Locate the cell with the specified text and output its [X, Y] center coordinate. 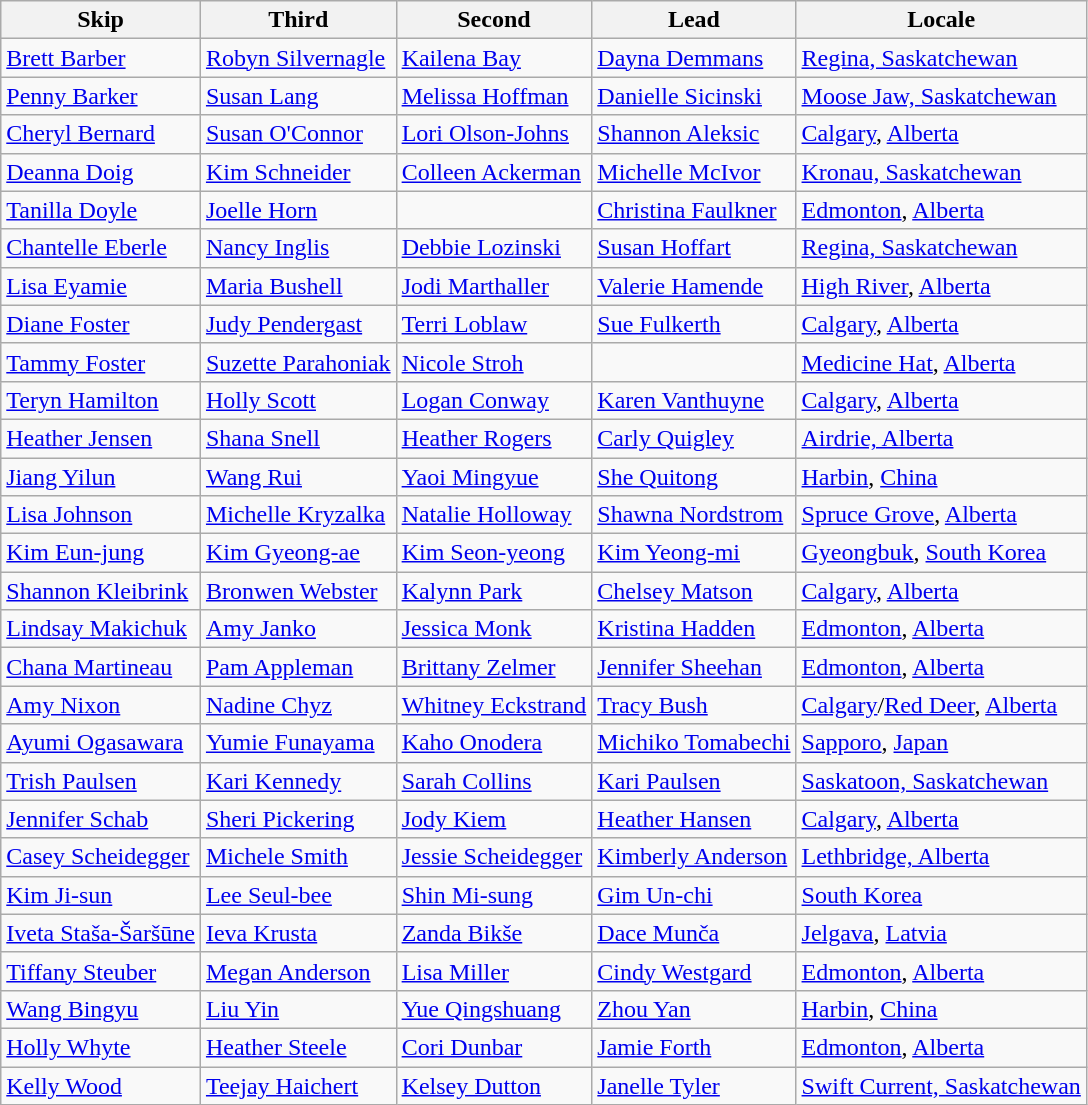
Cheryl Bernard [101, 134]
Teejay Haichert [298, 1085]
Tracy Bush [694, 705]
Kari Paulsen [694, 781]
Zanda Bikše [494, 933]
Logan Conway [494, 400]
Natalie Holloway [494, 515]
Kari Kennedy [298, 781]
Jelgava, Latvia [941, 933]
Danielle Sicinski [694, 96]
Kailena Bay [494, 58]
Jiang Yilun [101, 477]
Spruce Grove, Alberta [941, 515]
Moose Jaw, Saskatchewan [941, 96]
Penny Barker [101, 96]
Brett Barber [101, 58]
South Korea [941, 895]
Sarah Collins [494, 781]
Amy Nixon [101, 705]
Valerie Hamende [694, 286]
Tiffany Steuber [101, 971]
Kimberly Anderson [694, 857]
Jessica Monk [494, 629]
Kronau, Saskatchewan [941, 172]
Janelle Tyler [694, 1085]
Nadine Chyz [298, 705]
Heather Steele [298, 1047]
Holly Scott [298, 400]
Jody Kiem [494, 819]
Kelly Wood [101, 1085]
Whitney Eckstrand [494, 705]
Lori Olson-Johns [494, 134]
Kristina Hadden [694, 629]
Wang Bingyu [101, 1009]
Jennifer Schab [101, 819]
Kim Ji-sun [101, 895]
Lisa Eyamie [101, 286]
Michele Smith [298, 857]
Terri Loblaw [494, 324]
Third [298, 20]
Heather Rogers [494, 438]
Dayna Demmans [694, 58]
Carly Quigley [694, 438]
Shana Snell [298, 438]
Chana Martineau [101, 667]
Susan Lang [298, 96]
Ayumi Ogasawara [101, 743]
She Quitong [694, 477]
Kim Schneider [298, 172]
Deanna Doig [101, 172]
Pam Appleman [298, 667]
Heather Jensen [101, 438]
Jodi Marthaller [494, 286]
Saskatoon, Saskatchewan [941, 781]
Karen Vanthuyne [694, 400]
Gim Un-chi [694, 895]
Sapporo, Japan [941, 743]
Gyeongbuk, South Korea [941, 553]
Yue Qingshuang [494, 1009]
Shawna Nordstrom [694, 515]
Joelle Horn [298, 210]
Cindy Westgard [694, 971]
Shannon Kleibrink [101, 591]
Zhou Yan [694, 1009]
Liu Yin [298, 1009]
Holly Whyte [101, 1047]
Yaoi Mingyue [494, 477]
Calgary/Red Deer, Alberta [941, 705]
Skip [101, 20]
Nancy Inglis [298, 248]
Dace Munča [694, 933]
Amy Janko [298, 629]
Wang Rui [298, 477]
Judy Pendergast [298, 324]
Trish Paulsen [101, 781]
Christina Faulkner [694, 210]
Kim Yeong-mi [694, 553]
Chantelle Eberle [101, 248]
Lee Seul-bee [298, 895]
High River, Alberta [941, 286]
Kim Gyeong-ae [298, 553]
Kaho Onodera [494, 743]
Melissa Hoffman [494, 96]
Lisa Miller [494, 971]
Susan Hoffart [694, 248]
Casey Scheidegger [101, 857]
Kalynn Park [494, 591]
Cori Dunbar [494, 1047]
Colleen Ackerman [494, 172]
Robyn Silvernagle [298, 58]
Kim Eun-jung [101, 553]
Nicole Stroh [494, 362]
Lisa Johnson [101, 515]
Second [494, 20]
Yumie Funayama [298, 743]
Megan Anderson [298, 971]
Heather Hansen [694, 819]
Tanilla Doyle [101, 210]
Medicine Hat, Alberta [941, 362]
Sheri Pickering [298, 819]
Jamie Forth [694, 1047]
Iveta Staša-Šaršūne [101, 933]
Michelle McIvor [694, 172]
Tammy Foster [101, 362]
Jennifer Sheehan [694, 667]
Brittany Zelmer [494, 667]
Sue Fulkerth [694, 324]
Shin Mi-sung [494, 895]
Teryn Hamilton [101, 400]
Lead [694, 20]
Kim Seon-yeong [494, 553]
Airdrie, Alberta [941, 438]
Michelle Kryzalka [298, 515]
Debbie Lozinski [494, 248]
Susan O'Connor [298, 134]
Diane Foster [101, 324]
Kelsey Dutton [494, 1085]
Michiko Tomabechi [694, 743]
Lethbridge, Alberta [941, 857]
Maria Bushell [298, 286]
Shannon Aleksic [694, 134]
Swift Current, Saskatchewan [941, 1085]
Ieva Krusta [298, 933]
Chelsey Matson [694, 591]
Bronwen Webster [298, 591]
Lindsay Makichuk [101, 629]
Suzette Parahoniak [298, 362]
Locale [941, 20]
Jessie Scheidegger [494, 857]
